Locate the cell with the specified text and output its (x, y) center coordinate. 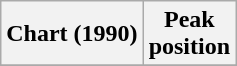
Peakposition (189, 34)
Chart (1990) (72, 34)
